From the cell containing the given text, extract its center point as (x, y) coordinate. 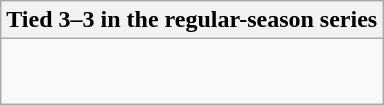
Tied 3–3 in the regular-season series (192, 20)
